Output the (X, Y) coordinate of the center of the cell containing the given text.  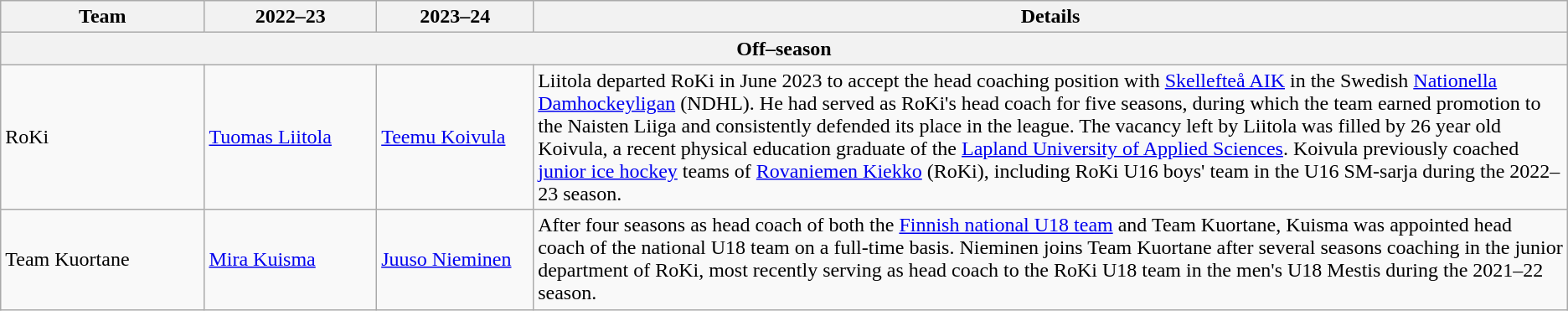
Juuso Nieminen (456, 260)
RoKi (102, 137)
Tuomas Liitola (291, 137)
2022–23 (291, 17)
Off–season (784, 49)
2023–24 (456, 17)
Mira Kuisma (291, 260)
Details (1050, 17)
Teemu Koivula (456, 137)
Team (102, 17)
Team Kuortane (102, 260)
